Capture the cell that displays the provided text and extract its (X, Y) central coordinate. 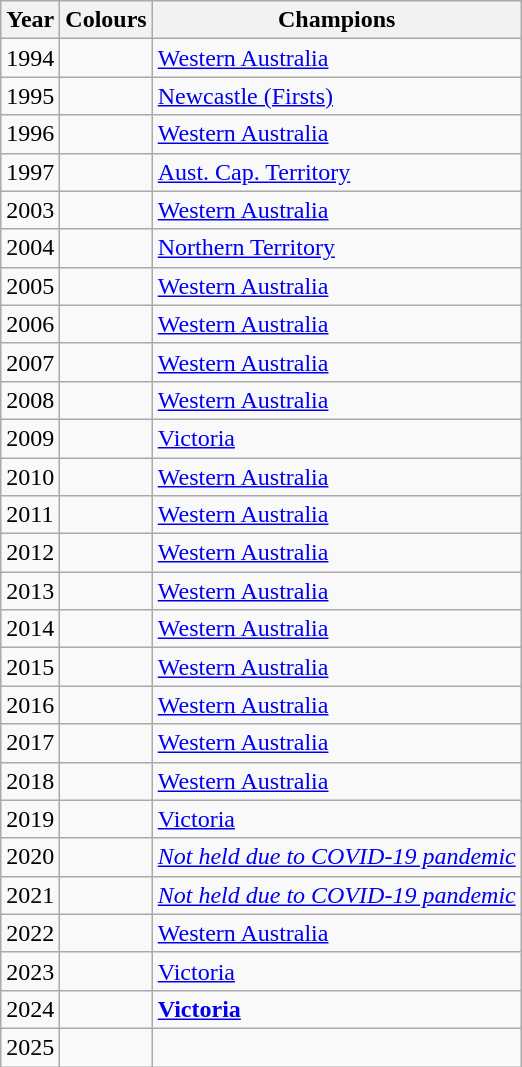
2013 (30, 591)
2018 (30, 781)
1994 (30, 58)
2017 (30, 743)
2003 (30, 210)
2020 (30, 857)
1996 (30, 134)
2009 (30, 438)
2023 (30, 971)
2005 (30, 286)
2011 (30, 515)
2012 (30, 553)
2007 (30, 362)
1995 (30, 96)
2014 (30, 629)
Newcastle (Firsts) (336, 96)
2021 (30, 895)
2022 (30, 933)
2006 (30, 324)
Champions (336, 20)
2004 (30, 248)
2019 (30, 819)
2024 (30, 1009)
Year (30, 20)
Colours (106, 20)
2010 (30, 477)
1997 (30, 172)
2025 (30, 1047)
2016 (30, 705)
2015 (30, 667)
2008 (30, 400)
Aust. Cap. Territory (336, 172)
Northern Territory (336, 248)
